Return the [x, y] coordinate for the center point of the cell that contains the specified text.  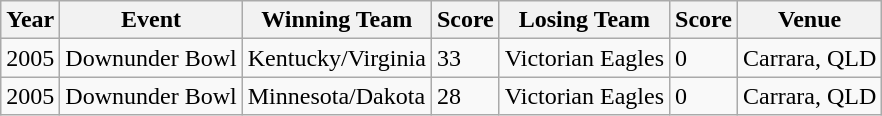
Minnesota/Dakota [336, 96]
Winning Team [336, 20]
33 [465, 58]
Venue [809, 20]
Year [30, 20]
Losing Team [584, 20]
Kentucky/Virginia [336, 58]
Event [151, 20]
28 [465, 96]
